Return (X, Y) of the center of cell containing provided text 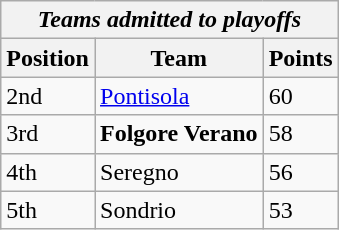
4th (48, 172)
Position (48, 58)
Pontisola (178, 96)
Seregno (178, 172)
58 (300, 134)
2nd (48, 96)
5th (48, 210)
60 (300, 96)
Folgore Verano (178, 134)
56 (300, 172)
53 (300, 210)
Points (300, 58)
3rd (48, 134)
Team (178, 58)
Sondrio (178, 210)
Teams admitted to playoffs (170, 20)
